Determine the [X, Y] coordinate at the center of the cell enclosing the given text.  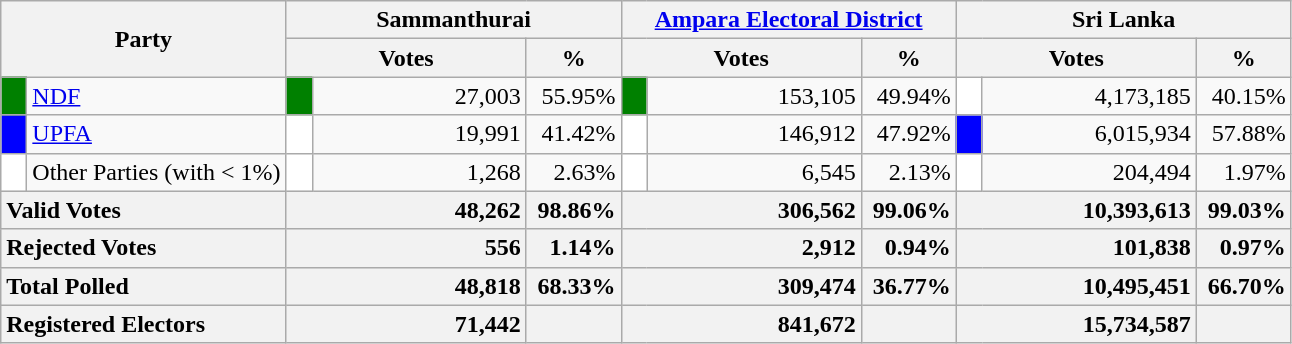
2,912 [741, 248]
0.94% [908, 248]
1.97% [1244, 172]
15,734,587 [1076, 324]
Party [144, 39]
NDF [156, 96]
10,495,451 [1076, 286]
40.15% [1244, 96]
841,672 [741, 324]
36.77% [908, 286]
556 [406, 248]
Sammanthurai [454, 20]
6,545 [754, 172]
1.14% [574, 248]
99.06% [908, 210]
Valid Votes [144, 210]
66.70% [1244, 286]
48,262 [406, 210]
146,912 [754, 134]
306,562 [741, 210]
0.97% [1244, 248]
71,442 [406, 324]
Registered Electors [144, 324]
Other Parties (with < 1%) [156, 172]
101,838 [1076, 248]
19,991 [419, 134]
68.33% [574, 286]
41.42% [574, 134]
48,818 [406, 286]
2.13% [908, 172]
309,474 [741, 286]
27,003 [419, 96]
1,268 [419, 172]
10,393,613 [1076, 210]
6,015,934 [1089, 134]
4,173,185 [1089, 96]
47.92% [908, 134]
Total Polled [144, 286]
204,494 [1089, 172]
Rejected Votes [144, 248]
Sri Lanka [1124, 20]
57.88% [1244, 134]
153,105 [754, 96]
55.95% [574, 96]
49.94% [908, 96]
2.63% [574, 172]
98.86% [574, 210]
Ampara Electoral District [788, 20]
UPFA [156, 134]
99.03% [1244, 210]
